Locate the cell with the specified text and output its [X, Y] center coordinate. 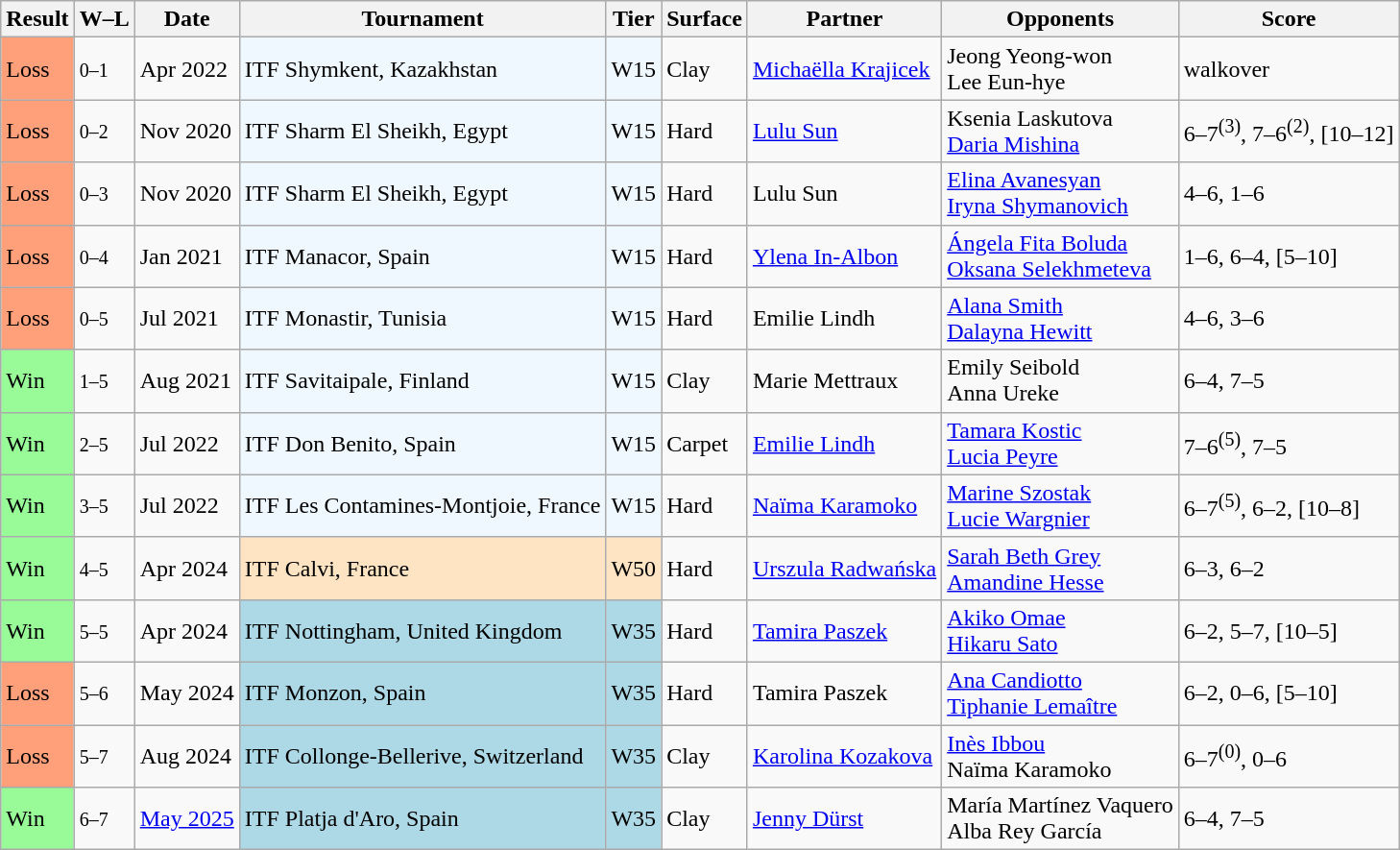
Emily Seibold Anna Ureke [1060, 380]
1–5 [104, 380]
Akiko Omae Hikaru Sato [1060, 630]
1–6, 6–4, [5–10] [1289, 255]
Date [186, 19]
ITF Don Benito, Spain [422, 444]
6–3, 6–2 [1289, 569]
Michaëlla Krajicek [844, 69]
W50 [634, 569]
Tamara Kostic Lucia Peyre [1060, 444]
ITF Nottingham, United Kingdom [422, 630]
Ksenia Laskutova Daria Mishina [1060, 131]
ITF Savitaipale, Finland [422, 380]
ITF Monzon, Spain [422, 693]
4–6, 1–6 [1289, 194]
4–5 [104, 569]
María Martínez Vaquero Alba Rey García [1060, 818]
Jan 2021 [186, 255]
ITF Shymkent, Kazakhstan [422, 69]
7–6(5), 7–5 [1289, 444]
Aug 2024 [186, 755]
5–6 [104, 693]
Alana Smith Dalayna Hewitt [1060, 319]
walkover [1289, 69]
Karolina Kozakova [844, 755]
Carpet [705, 444]
6–7(5), 6–2, [10–8] [1289, 505]
0–4 [104, 255]
W–L [104, 19]
Naïma Karamoko [844, 505]
ITF Les Contamines-Montjoie, France [422, 505]
Marine Szostak Lucie Wargnier [1060, 505]
Aug 2021 [186, 380]
Marie Mettraux [844, 380]
Urszula Radwańska [844, 569]
Elina Avanesyan Iryna Shymanovich [1060, 194]
0–5 [104, 319]
6–2, 0–6, [5–10] [1289, 693]
Ángela Fita Boluda Oksana Selekhmeteva [1060, 255]
May 2025 [186, 818]
3–5 [104, 505]
6–7(3), 7–6(2), [10–12] [1289, 131]
Ylena In-Albon [844, 255]
Tournament [422, 19]
6–7(0), 0–6 [1289, 755]
Inès Ibbou Naïma Karamoko [1060, 755]
Score [1289, 19]
2–5 [104, 444]
Apr 2022 [186, 69]
ITF Manacor, Spain [422, 255]
ITF Collonge-Bellerive, Switzerland [422, 755]
Jenny Dürst [844, 818]
Ana Candiotto Tiphanie Lemaître [1060, 693]
0–1 [104, 69]
Sarah Beth Grey Amandine Hesse [1060, 569]
ITF Calvi, France [422, 569]
6–2, 5–7, [10–5] [1289, 630]
6–7 [104, 818]
Result [37, 19]
ITF Platja d'Aro, Spain [422, 818]
4–6, 3–6 [1289, 319]
Jul 2021 [186, 319]
ITF Monastir, Tunisia [422, 319]
May 2024 [186, 693]
5–7 [104, 755]
Opponents [1060, 19]
Jeong Yeong-won Lee Eun-hye [1060, 69]
Partner [844, 19]
Surface [705, 19]
0–2 [104, 131]
Tier [634, 19]
0–3 [104, 194]
5–5 [104, 630]
